Identify which cell holds the provided text, then report its [x, y] central coordinate. 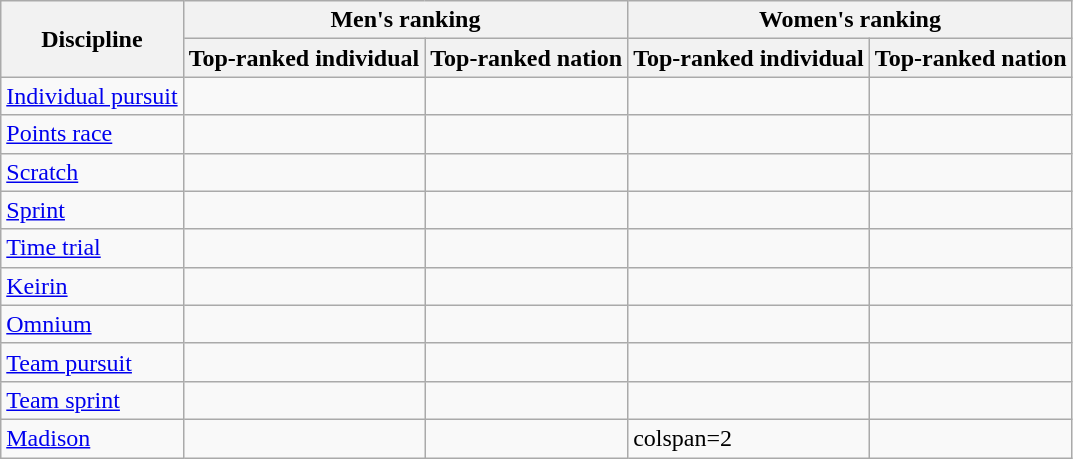
Time trial [92, 248]
Individual pursuit [92, 96]
colspan=2 [749, 438]
Team pursuit [92, 362]
Madison [92, 438]
Sprint [92, 210]
Discipline [92, 39]
Points race [92, 134]
Men's ranking [406, 20]
Team sprint [92, 400]
Keirin [92, 286]
Women's ranking [850, 20]
Scratch [92, 172]
Omnium [92, 324]
